Return the (x, y) coordinate for the center point of the cell that contains the specified text.  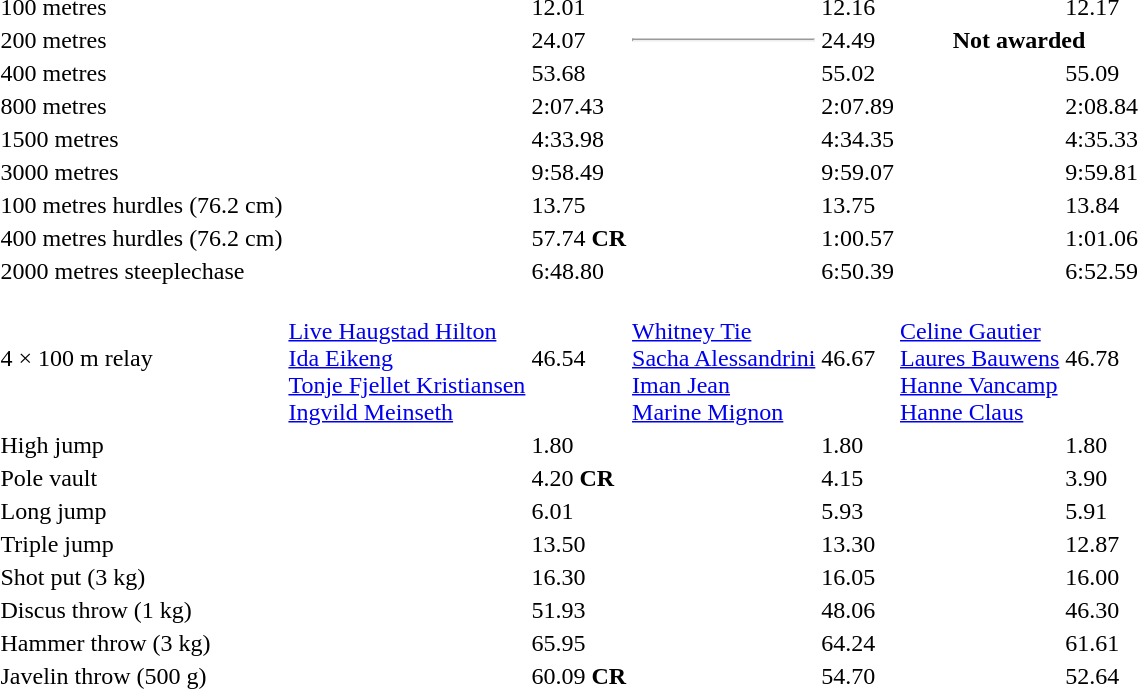
5.93 (858, 511)
55.02 (858, 73)
2:07.43 (579, 106)
46.54 (579, 358)
57.74 CR (579, 238)
6.01 (579, 511)
4.20 CR (579, 478)
51.93 (579, 610)
Celine GautierLaures BauwensHanne VancampHanne Claus (980, 358)
9:59.07 (858, 172)
13.50 (579, 544)
16.05 (858, 577)
13.30 (858, 544)
46.67 (858, 358)
1:00.57 (858, 238)
65.95 (579, 643)
6:50.39 (858, 271)
48.06 (858, 610)
4.15 (858, 478)
Live Haugstad HiltonIda EikengTonje Fjellet KristiansenIngvild Meinseth (407, 358)
4:33.98 (579, 139)
Whitney TieSacha AlessandriniIman JeanMarine Mignon (724, 358)
2:07.89 (858, 106)
53.68 (579, 73)
24.49 (858, 40)
4:34.35 (858, 139)
64.24 (858, 643)
24.07 (579, 40)
16.30 (579, 577)
6:48.80 (579, 271)
9:58.49 (579, 172)
